Identify which cell holds the provided text, then report its (X, Y) central coordinate. 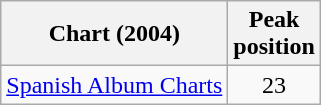
Peakposition (274, 34)
Chart (2004) (114, 34)
23 (274, 85)
Spanish Album Charts (114, 85)
